For the text-containing cell, return its midpoint in [X, Y] coordinate format. 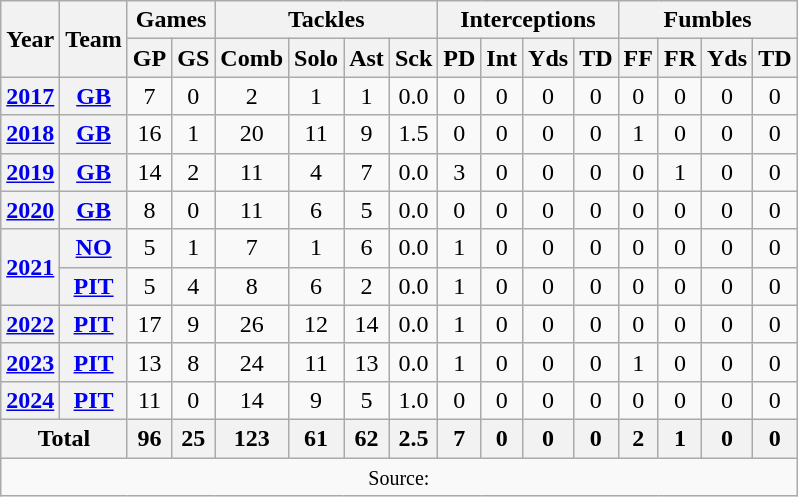
20 [252, 134]
PD [460, 58]
2023 [30, 362]
Solo [316, 58]
2024 [30, 400]
2021 [30, 267]
2017 [30, 96]
GP [149, 58]
24 [252, 362]
2018 [30, 134]
96 [149, 438]
2.5 [413, 438]
17 [149, 324]
Comb [252, 58]
Tackles [326, 20]
Source: [399, 477]
GS [194, 58]
Fumbles [708, 20]
26 [252, 324]
Ast [367, 58]
2019 [30, 172]
16 [149, 134]
1.0 [413, 400]
25 [194, 438]
Sck [413, 58]
Interceptions [528, 20]
61 [316, 438]
123 [252, 438]
Year [30, 39]
NO [94, 248]
3 [460, 172]
FR [680, 58]
Int [502, 58]
Total [64, 438]
Team [94, 39]
2022 [30, 324]
FF [638, 58]
1.5 [413, 134]
2020 [30, 210]
Games [170, 20]
12 [316, 324]
62 [367, 438]
